Provide the (X, Y) coordinate of the cell's center where the given text is located.  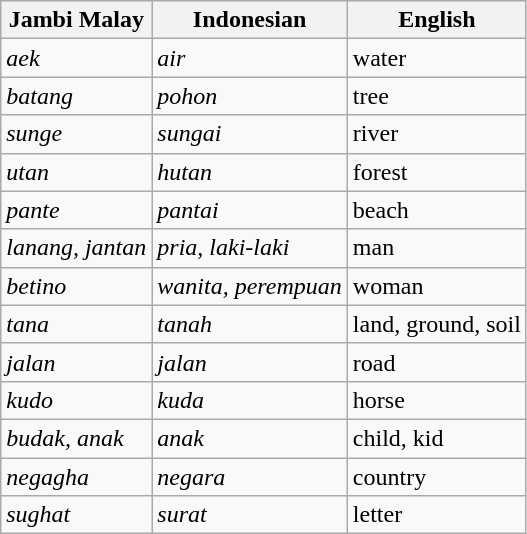
child, kid (436, 438)
sughat (76, 515)
Indonesian (250, 20)
beach (436, 210)
pante (76, 210)
pantai (250, 210)
batang (76, 96)
anak (250, 438)
kudo (76, 400)
lanang, jantan (76, 248)
land, ground, soil (436, 324)
tree (436, 96)
Jambi Malay (76, 20)
pria, laki-laki (250, 248)
English (436, 20)
sungai (250, 134)
sunge (76, 134)
betino (76, 286)
kuda (250, 400)
water (436, 58)
country (436, 477)
hutan (250, 172)
tanah (250, 324)
letter (436, 515)
surat (250, 515)
tana (76, 324)
man (436, 248)
road (436, 362)
negagha (76, 477)
woman (436, 286)
negara (250, 477)
budak, anak (76, 438)
pohon (250, 96)
air (250, 58)
forest (436, 172)
river (436, 134)
aek (76, 58)
utan (76, 172)
wanita, perempuan (250, 286)
horse (436, 400)
